Return the (x, y) coordinate for the center point of the cell that contains the specified text.  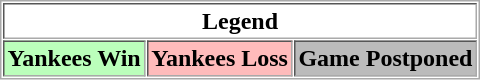
Legend (240, 21)
Yankees Win (74, 58)
Game Postponed (386, 58)
Yankees Loss (220, 58)
